Determine the (X, Y) coordinate at the center of the cell enclosing the given text.  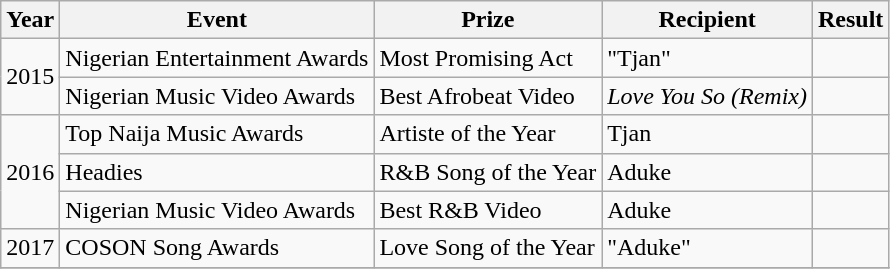
Prize (488, 20)
COSON Song Awards (217, 248)
Headies (217, 172)
Top Naija Music Awards (217, 134)
2017 (30, 248)
Artiste of the Year (488, 134)
Love You So (Remix) (708, 96)
Recipient (708, 20)
R&B Song of the Year (488, 172)
Best Afrobeat Video (488, 96)
Event (217, 20)
2015 (30, 77)
"Tjan" (708, 58)
Love Song of the Year (488, 248)
Year (30, 20)
Result (850, 20)
2016 (30, 172)
Best R&B Video (488, 210)
Tjan (708, 134)
Nigerian Entertainment Awards (217, 58)
"Aduke" (708, 248)
Most Promising Act (488, 58)
